Return the [x, y] coordinate for the center point of the cell that contains the specified text.  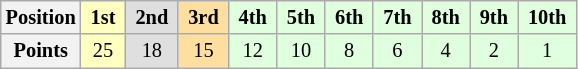
5th [301, 17]
8th [446, 17]
6th [349, 17]
12 [253, 51]
25 [104, 51]
8 [349, 51]
7th [397, 17]
4th [253, 17]
3rd [203, 17]
Points [41, 51]
2nd [152, 17]
10 [301, 51]
18 [152, 51]
9th [494, 17]
1 [547, 51]
10th [547, 17]
4 [446, 51]
2 [494, 51]
15 [203, 51]
1st [104, 17]
Position [41, 17]
6 [397, 51]
